Pinpoint the cell where the given text exists, returning its [x, y] midpoint coordinate. 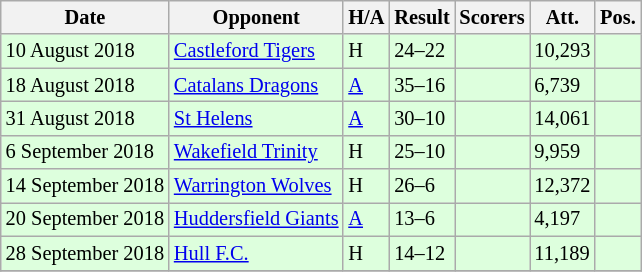
35–16 [422, 85]
18 August 2018 [85, 85]
Opponent [256, 17]
6,739 [563, 85]
Result [422, 17]
30–10 [422, 118]
31 August 2018 [85, 118]
14,061 [563, 118]
Huddersfield Giants [256, 219]
4,197 [563, 219]
Scorers [492, 17]
24–22 [422, 51]
Date [85, 17]
11,189 [563, 253]
14–12 [422, 253]
6 September 2018 [85, 152]
St Helens [256, 118]
H/A [366, 17]
12,372 [563, 186]
28 September 2018 [85, 253]
10 August 2018 [85, 51]
Hull F.C. [256, 253]
14 September 2018 [85, 186]
Warrington Wolves [256, 186]
Wakefield Trinity [256, 152]
20 September 2018 [85, 219]
13–6 [422, 219]
9,959 [563, 152]
10,293 [563, 51]
26–6 [422, 186]
25–10 [422, 152]
Castleford Tigers [256, 51]
Catalans Dragons [256, 85]
Att. [563, 17]
Pos. [618, 17]
